Locate the cell with the specified text and output its (X, Y) center coordinate. 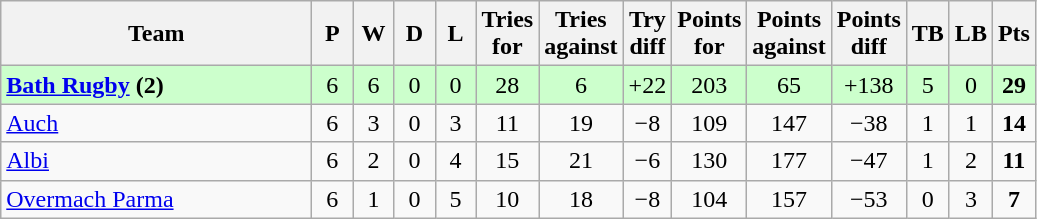
Try diff (648, 34)
Points against (789, 34)
130 (710, 161)
Tries for (508, 34)
Bath Rugby (2) (156, 85)
LB (970, 34)
104 (710, 199)
L (456, 34)
14 (1014, 123)
65 (789, 85)
177 (789, 161)
Tries against (581, 34)
Points for (710, 34)
P (332, 34)
+138 (868, 85)
Overmach Parma (156, 199)
−47 (868, 161)
−6 (648, 161)
21 (581, 161)
109 (710, 123)
+22 (648, 85)
W (374, 34)
19 (581, 123)
18 (581, 199)
D (414, 34)
147 (789, 123)
4 (456, 161)
Pts (1014, 34)
10 (508, 199)
157 (789, 199)
203 (710, 85)
29 (1014, 85)
7 (1014, 199)
−53 (868, 199)
Team (156, 34)
Auch (156, 123)
Points diff (868, 34)
−38 (868, 123)
Albi (156, 161)
TB (928, 34)
15 (508, 161)
28 (508, 85)
